Return the (x, y) coordinate for the center point of the cell that contains the specified text.  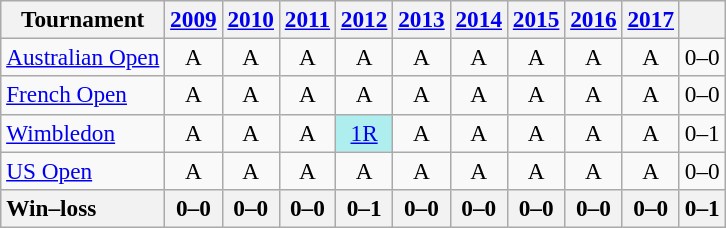
2009 (194, 19)
Wimbledon (83, 133)
2015 (536, 19)
2017 (650, 19)
Win–loss (83, 208)
US Open (83, 170)
2013 (422, 19)
2014 (478, 19)
Tournament (83, 19)
French Open (83, 95)
2011 (307, 19)
1R (364, 133)
2010 (250, 19)
2012 (364, 19)
Australian Open (83, 57)
2016 (594, 19)
